Identify which cell holds the provided text, then report its (X, Y) central coordinate. 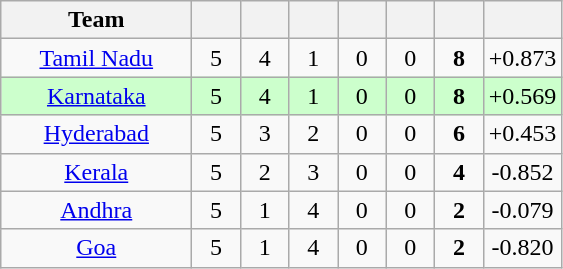
-0.820 (522, 248)
+0.873 (522, 58)
Tamil Nadu (96, 58)
-0.852 (522, 172)
Andhra (96, 210)
Karnataka (96, 96)
Goa (96, 248)
Hyderabad (96, 134)
-0.079 (522, 210)
Team (96, 20)
+0.453 (522, 134)
Kerala (96, 172)
+0.569 (522, 96)
6 (460, 134)
